Capture the cell that displays the provided text and extract its (X, Y) central coordinate. 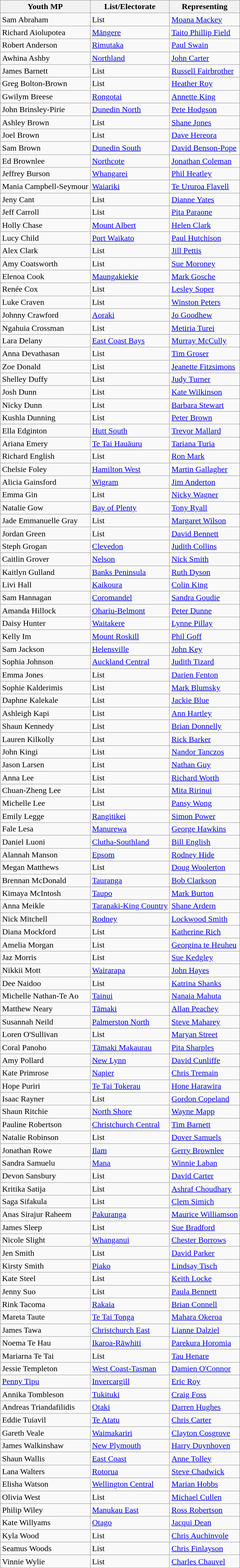
Ella Edginton (45, 431)
Jim Anderton (205, 482)
List/Electorate (130, 7)
Jordan Green (45, 533)
Michael Cullen (205, 1497)
Phil Goff (205, 636)
David Parker (205, 1253)
Charles Chauvel (205, 1561)
Kirsty Smith (45, 1266)
Caitlin Grover (45, 559)
Kushla Dunning (45, 418)
Tāmaki Makaurau (130, 1047)
Chris Tremain (205, 1073)
Otaki (130, 1407)
Bill English (205, 842)
Richard Worth (205, 777)
Waiariki (130, 187)
Wairarapa (130, 970)
Jackie Blue (205, 700)
Te Atatu (130, 1420)
Kaitlyn Gulland (45, 572)
Robert Anderson (45, 45)
Tāmaki (130, 1009)
Brian Donnelly (205, 726)
Manukau East (130, 1510)
Daniel Luoni (45, 842)
Barbara Stewart (205, 405)
Winston Peters (205, 302)
Ilam (130, 1150)
David Cunliffe (205, 1060)
Nandor Tanczos (205, 752)
Craig Foss (205, 1394)
Phil Heatley (205, 174)
Ashley Brown (45, 122)
Darien Fenton (205, 675)
Tauranga (130, 880)
Paul Swain (205, 45)
Amanda Hillock (45, 611)
Chris Carter (205, 1420)
Maurice Williamson (205, 1215)
Elisha Watson (45, 1484)
Waimakariri (130, 1433)
Christchurch Central (130, 1124)
Mana (130, 1163)
Steph Grogan (45, 546)
Nelson (130, 559)
Nicole Slight (45, 1240)
Mount Albert (130, 225)
Penny Tipu (45, 1381)
Te Tai Tokerau (130, 1086)
Jonathan Coleman (205, 161)
Loren O'Sullivan (45, 1035)
George Hawkins (205, 829)
Kate Willyams (45, 1523)
Nanaia Mahuta (205, 996)
Michelle Nathan-Te Ao (45, 996)
Rick Barker (205, 739)
Anne Tolley (205, 1459)
Eric Roy (205, 1381)
David Benson-Pope (205, 148)
Rongotai (130, 97)
Rimutaka (130, 45)
Josh Dunn (45, 392)
Nicky Wagner (205, 495)
Nick Smith (205, 559)
Mark Burton (205, 893)
Ariana Emery (45, 444)
Paula Bennett (205, 1292)
Kaikoura (130, 585)
Judith Tizard (205, 662)
Nathan Guy (205, 765)
Sue Moroney (205, 264)
Northland (130, 58)
Wayne Mapp (205, 1112)
Māngere (130, 32)
Tainui (130, 996)
Greg Bolton-Brown (45, 84)
Natalie Robinson (45, 1137)
Mariarna Te Tai (45, 1356)
Michelle Lee (45, 803)
Epsom (130, 855)
Taupo (130, 893)
Chelsie Foley (45, 469)
Sam Hannagan (45, 598)
Jill Pettis (205, 251)
Youth MP (45, 7)
Sam Abraham (45, 20)
Ruth Dyson (205, 572)
Judy Turner (205, 379)
Allan Peachey (205, 1009)
Martin Gallagher (205, 469)
Rakaia (130, 1304)
Kritika Satija (45, 1189)
Hutt South (130, 431)
Gwilym Breese (45, 97)
John Carter (205, 58)
Margaret Wilson (205, 521)
Bay of Plenty (130, 508)
Johnny Crawford (45, 315)
Lynne Pillay (205, 623)
Coral Panoho (45, 1047)
Holly Chase (45, 225)
Tukituki (130, 1394)
Dave Hereora (205, 135)
Jeffrey Burson (45, 174)
Jenny Suo (45, 1292)
Dunedin South (130, 148)
Lana Walters (45, 1471)
Mareta Taute (45, 1317)
Philip Wiley (45, 1510)
Jeny Cant (45, 200)
Mount Roskill (130, 636)
Shaun Kennedy (45, 726)
Mark Gosche (205, 276)
Paul Hutchison (205, 238)
Nicky Dunn (45, 405)
Rink Tacoma (45, 1304)
Jeanette Fitzsimons (205, 366)
Waitakere (130, 623)
Brian Connell (205, 1304)
Murray McCully (205, 341)
Pakuranga (130, 1215)
Port Waikato (130, 238)
David Carter (205, 1176)
John Key (205, 649)
David Bennett (205, 533)
Nick Mitchell (45, 919)
Amy Pollard (45, 1060)
Lauren Kilkolly (45, 739)
Daphne Kalekale (45, 700)
Chris Finlayson (205, 1548)
Devon Sansbury (45, 1176)
Pete Hodgson (205, 109)
Tim Barnett (205, 1124)
Sam Brown (45, 148)
Emma Jones (45, 675)
Ross Robertson (205, 1510)
Emily Legge (45, 816)
Rodney Hide (205, 855)
Tariana Turia (205, 444)
Te Tai Tonga (130, 1317)
Mark Blumsky (205, 688)
North Shore (130, 1112)
Anna Lee (45, 777)
Ed Brownlee (45, 161)
Rotorua (130, 1471)
Clayton Cosgrove (205, 1433)
Andreas Triandafilidis (45, 1407)
Fale Lesa (45, 829)
Brennan McDonald (45, 880)
Alex Clark (45, 251)
Anas Sirajur Raheem (45, 1215)
Tony Ryall (205, 508)
Ann Hartley (205, 713)
Kate Primrose (45, 1073)
Pita Paraone (205, 212)
John Brinsley-Pirie (45, 109)
James Walkinshaw (45, 1446)
Parekura Horomia (205, 1343)
Maryan Street (205, 1035)
Amelia Morgan (45, 945)
Clutha-Southland (130, 842)
Dianne Yates (205, 200)
Amy Coatsworth (45, 264)
Chris Auchinvole (205, 1536)
Christchurch East (130, 1330)
Shaun Wallis (45, 1459)
Whangarei (130, 174)
Helensville (130, 649)
James Barnett (45, 71)
Dover Samuels (205, 1137)
Peter Brown (205, 418)
Jade Emmanuelle Gray (45, 521)
James Tawa (45, 1330)
Daisy Hunter (45, 623)
Natalie Gow (45, 508)
Ashleigh Kapi (45, 713)
Harry Duynhoven (205, 1446)
West Coast-Tasman (130, 1368)
Hone Harawira (205, 1086)
Jaz Morris (45, 957)
Shane Ardern (205, 906)
Hope Puriri (45, 1086)
Gareth Veale (45, 1433)
Wigram (130, 482)
Gerry Brownlee (205, 1150)
Shane Jones (205, 122)
Jacqui Dean (205, 1523)
Aoraki (130, 315)
Kate Wilkinson (205, 392)
Alicia Gainsford (45, 482)
East Coast Bays (130, 341)
Pita Sharples (205, 1047)
Shelley Duffy (45, 379)
Ron Mark (205, 456)
Tau Henare (205, 1356)
Taito Phillip Field (205, 32)
Steve Chadwick (205, 1471)
Rodney (130, 919)
Kelly Im (45, 636)
Chuan-Zheng Lee (45, 791)
Annika Tombleson (45, 1394)
Simon Power (205, 816)
John Hayes (205, 970)
New Lynn (130, 1060)
Lockwood Smith (205, 919)
Mahara Okeroa (205, 1317)
Damien O'Connor (205, 1368)
Lara Delany (45, 341)
Richard Aiolupotea (45, 32)
Richard English (45, 456)
Manurewa (130, 829)
Trevor Mallard (205, 431)
Livi Hall (45, 585)
Ashraf Choudhary (205, 1189)
Anna Devathasan (45, 353)
Eddie Tuiavil (45, 1420)
Palmerston North (130, 1022)
Whanganui (130, 1240)
Chester Borrows (205, 1240)
Sophie Kalderimis (45, 688)
Luke Craven (45, 302)
Ngahuia Crossman (45, 328)
Katrina Shanks (205, 983)
Shaun Ritchie (45, 1112)
Invercargill (130, 1381)
Steve Maharey (205, 1022)
Jonathan Rowe (45, 1150)
Russell Fairbrother (205, 71)
Vinnie Wylie (45, 1561)
Taranaki-King Country (130, 906)
Northcote (130, 161)
Peter Dunne (205, 611)
Emma Gin (45, 495)
Banks Peninsula (130, 572)
Pansy Wong (205, 803)
Jason Larsen (45, 765)
Dunedin North (130, 109)
Napier (130, 1073)
John Kingi (45, 752)
Megan Matthews (45, 868)
Kimaya McIntosh (45, 893)
Olivia West (45, 1497)
Sue Bradford (205, 1227)
New Plymouth (130, 1446)
Pauline Robertson (45, 1124)
Otago (130, 1523)
Keith Locke (205, 1279)
Jessie Templeton (45, 1368)
Katherine Rich (205, 932)
Te Tai Hauāuru (130, 444)
Seamus Woods (45, 1548)
Sue Kedgley (205, 957)
Bob Clarkson (205, 880)
Mita Ririnui (205, 791)
Noema Te Hau (45, 1343)
Annette King (205, 97)
Representing (205, 7)
Clem Simich (205, 1202)
Moana Mackey (205, 20)
Te Ururoa Flavell (205, 187)
Mania Campbell-Seymour (45, 187)
Elenoa Cook (45, 276)
Jen Smith (45, 1253)
Georgina te Heuheu (205, 945)
Sophia Johnson (45, 662)
Nikkii Mott (45, 970)
Jeff Carroll (45, 212)
Doug Woolerton (205, 868)
Dee Naidoo (45, 983)
Zoe Donald (45, 366)
Lesley Soper (205, 289)
Winnie Laban (205, 1163)
Joel Brown (45, 135)
Judith Collins (205, 546)
Saga Sifakula (45, 1202)
Colin King (205, 585)
Rangitikei (130, 816)
Jo Goodhew (205, 315)
Matthew Neary (45, 1009)
Ohariu-Belmont (130, 611)
Alannah Manson (45, 855)
Renée Cox (45, 289)
Lindsay Tisch (205, 1266)
Hamilton West (130, 469)
Lianne Dalziel (205, 1330)
Awhina Ashby (45, 58)
Darren Hughes (205, 1407)
Clevedon (130, 546)
Sam Jackson (45, 649)
Diana Mockford (45, 932)
Kyla Wood (45, 1536)
Gordon Copeland (205, 1099)
Wellington Central (130, 1484)
Coromandel (130, 598)
Susannah Neild (45, 1022)
Lucy Child (45, 238)
Heather Roy (205, 84)
Piako (130, 1266)
Anna Meikle (45, 906)
Kate Steel (45, 1279)
Auckland Central (130, 662)
Maungakiekie (130, 276)
Isaac Rayner (45, 1099)
James Sleep (45, 1227)
Marian Hobbs (205, 1484)
Helen Clark (205, 225)
Sandra Samuelu (45, 1163)
Ikaroa-Rāwhiti (130, 1343)
Metiria Turei (205, 328)
East Coast (130, 1459)
Sandra Goudie (205, 598)
Tim Groser (205, 353)
